For the text-containing cell, return its midpoint in (X, Y) coordinate format. 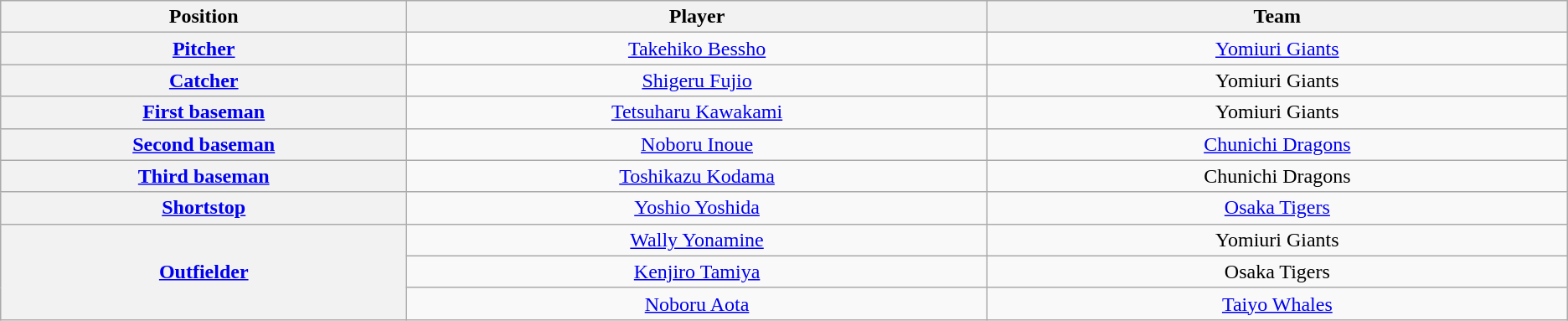
Yoshio Yoshida (697, 208)
Noboru Aota (697, 303)
Position (204, 17)
Pitcher (204, 49)
Takehiko Bessho (697, 49)
Third baseman (204, 176)
Kenjiro Tamiya (697, 272)
Shortstop (204, 208)
Shigeru Fujio (697, 80)
Noboru Inoue (697, 144)
Player (697, 17)
Catcher (204, 80)
First baseman (204, 112)
Wally Yonamine (697, 240)
Team (1277, 17)
Second baseman (204, 144)
Toshikazu Kodama (697, 176)
Tetsuharu Kawakami (697, 112)
Outfielder (204, 272)
Taiyo Whales (1277, 303)
